Extract the (X, Y) coordinate from the center of the cell holding the provided text.  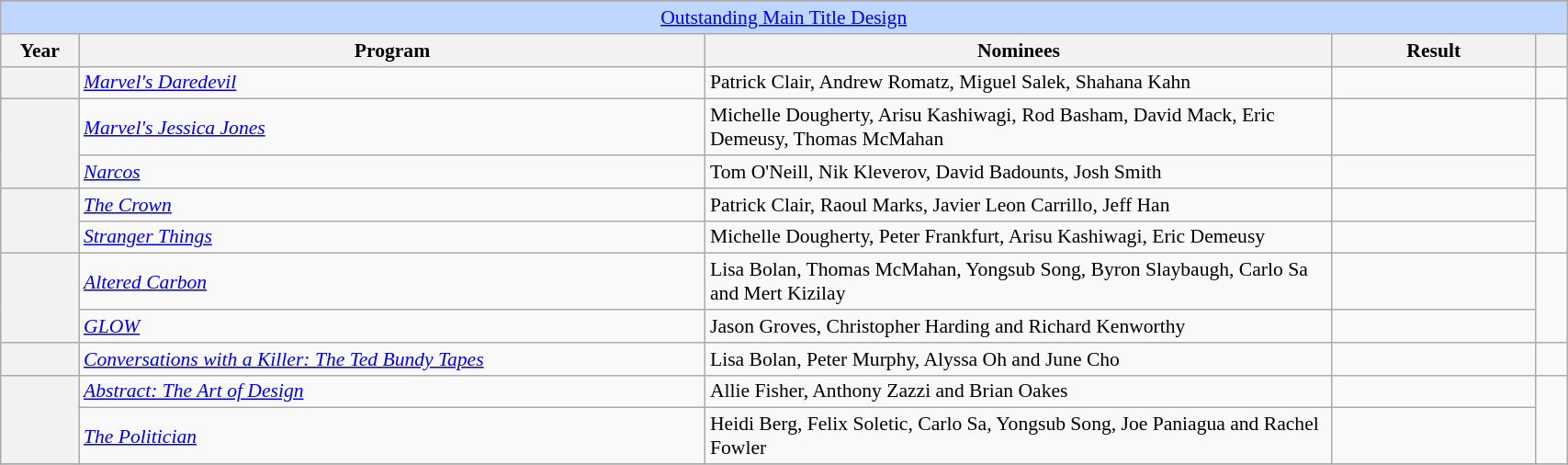
Outstanding Main Title Design (784, 17)
Stranger Things (392, 237)
Patrick Clair, Andrew Romatz, Miguel Salek, Shahana Kahn (1019, 83)
Abstract: The Art of Design (392, 391)
Patrick Clair, Raoul Marks, Javier Leon Carrillo, Jeff Han (1019, 205)
Program (392, 51)
Marvel's Jessica Jones (392, 127)
Jason Groves, Christopher Harding and Richard Kenworthy (1019, 326)
Result (1434, 51)
Marvel's Daredevil (392, 83)
The Politician (392, 436)
Lisa Bolan, Thomas McMahan, Yongsub Song, Byron Slaybaugh, Carlo Sa and Mert Kizilay (1019, 281)
Michelle Dougherty, Arisu Kashiwagi, Rod Basham, David Mack, Eric Demeusy, Thomas McMahan (1019, 127)
Lisa Bolan, Peter Murphy, Alyssa Oh and June Cho (1019, 359)
Heidi Berg, Felix Soletic, Carlo Sa, Yongsub Song, Joe Paniagua and Rachel Fowler (1019, 436)
Allie Fisher, Anthony Zazzi and Brian Oakes (1019, 391)
GLOW (392, 326)
Narcos (392, 172)
Nominees (1019, 51)
Tom O'Neill, Nik Kleverov, David Badounts, Josh Smith (1019, 172)
The Crown (392, 205)
Altered Carbon (392, 281)
Michelle Dougherty, Peter Frankfurt, Arisu Kashiwagi, Eric Demeusy (1019, 237)
Year (40, 51)
Conversations with a Killer: The Ted Bundy Tapes (392, 359)
